Output the (x, y) coordinate of the center of the cell containing the given text.  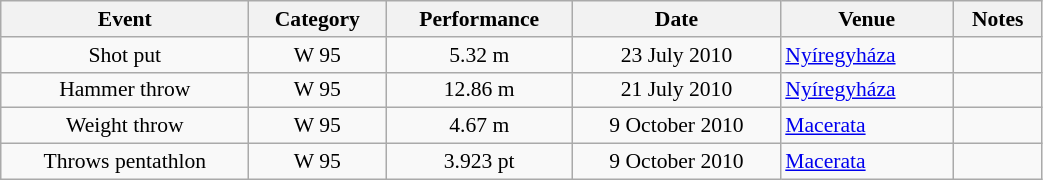
Venue (866, 19)
Date (677, 19)
23 July 2010 (677, 55)
Event (125, 19)
5.32 m (480, 55)
Throws pentathlon (125, 162)
12.86 m (480, 90)
Category (318, 19)
Weight throw (125, 126)
Performance (480, 19)
4.67 m (480, 126)
21 July 2010 (677, 90)
Notes (998, 19)
Shot put (125, 55)
Hammer throw (125, 90)
3.923 pt (480, 162)
